Scan for the cell matching the given text and deliver its (X, Y) coordinate at center. 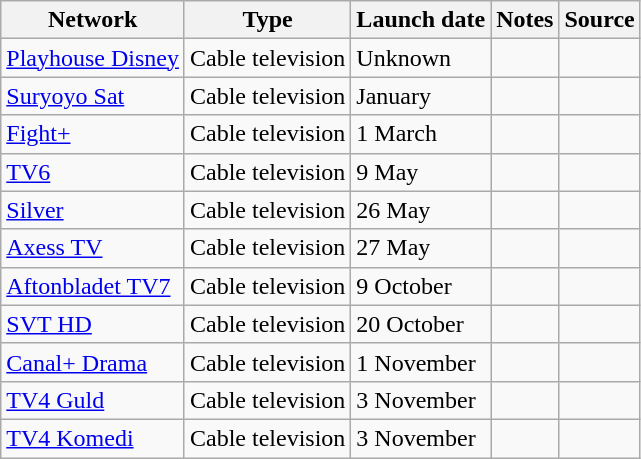
January (421, 96)
Fight+ (93, 134)
Network (93, 20)
27 May (421, 248)
Suryoyo Sat (93, 96)
TV6 (93, 172)
Notes (525, 20)
Axess TV (93, 248)
20 October (421, 324)
26 May (421, 210)
Canal+ Drama (93, 362)
TV4 Komedi (93, 438)
Type (267, 20)
Launch date (421, 20)
SVT HD (93, 324)
Unknown (421, 58)
TV4 Guld (93, 400)
Silver (93, 210)
1 November (421, 362)
Aftonbladet TV7 (93, 286)
Source (600, 20)
Playhouse Disney (93, 58)
9 October (421, 286)
1 March (421, 134)
9 May (421, 172)
